Identify which cell holds the provided text, then report its (x, y) central coordinate. 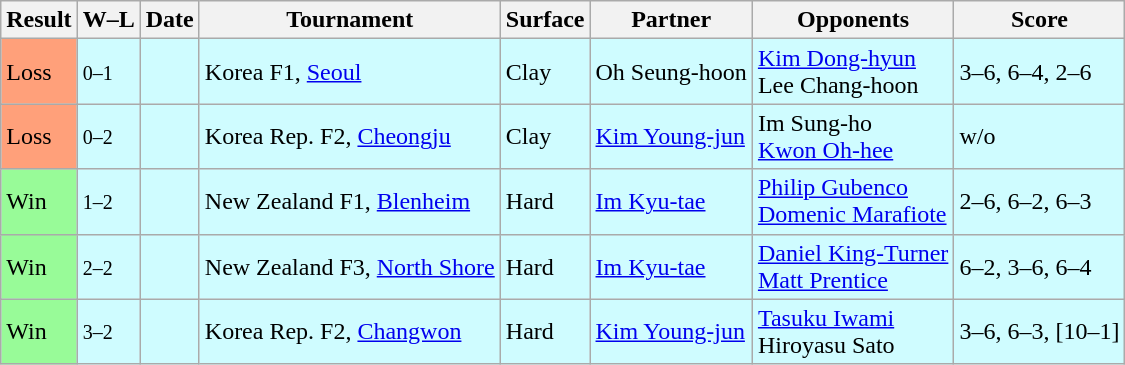
Tournament (350, 20)
W–L (108, 20)
Opponents (852, 20)
3–6, 6–4, 2–6 (1040, 72)
3–6, 6–3, [10–1] (1040, 332)
Korea Rep. F2, Changwon (350, 332)
New Zealand F3, North Shore (350, 266)
Korea Rep. F2, Cheongju (350, 136)
Partner (671, 20)
0–2 (108, 136)
Korea F1, Seoul (350, 72)
Surface (545, 20)
Tasuku Iwami Hiroyasu Sato (852, 332)
Oh Seung-hoon (671, 72)
Kim Dong-hyun Lee Chang-hoon (852, 72)
1–2 (108, 202)
6–2, 3–6, 6–4 (1040, 266)
Date (170, 20)
Score (1040, 20)
2–2 (108, 266)
Result (39, 20)
0–1 (108, 72)
Philip Gubenco Domenic Marafiote (852, 202)
Daniel King-Turner Matt Prentice (852, 266)
Im Sung-ho Kwon Oh-hee (852, 136)
3–2 (108, 332)
w/o (1040, 136)
2–6, 6–2, 6–3 (1040, 202)
New Zealand F1, Blenheim (350, 202)
